Extract the (x, y) coordinate from the center of the cell holding the provided text.  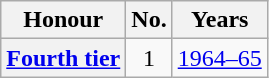
1964–65 (220, 58)
No. (149, 20)
1 (149, 58)
Years (220, 20)
Honour (64, 20)
Fourth tier (64, 58)
